For the text-containing cell, return its midpoint in [x, y] coordinate format. 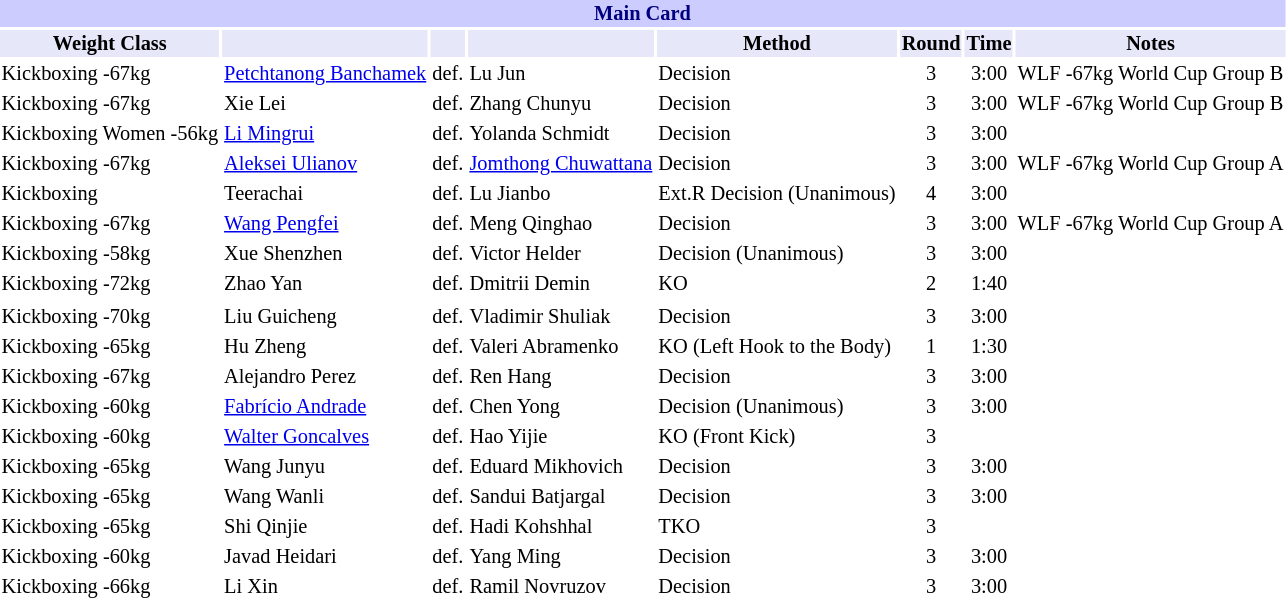
Valeri Abramenko [561, 346]
Javad Heidari [326, 556]
Xue Shenzhen [326, 254]
Hadi Kohshhal [561, 526]
Ren Hang [561, 376]
Li Mingrui [326, 134]
Ext.R Decision (Unanimous) [777, 194]
Lu Jun [561, 74]
Method [777, 44]
Main Card [642, 14]
KO [777, 284]
4 [931, 194]
Aleksei Ulianov [326, 164]
Eduard Mikhovich [561, 466]
Wang Pengfei [326, 224]
1:30 [989, 346]
KO (Front Kick) [777, 436]
Wang Junyu [326, 466]
Meng Qinghao [561, 224]
Shi Qinjie [326, 526]
Vladimir Shuliak [561, 316]
Round [931, 44]
Lu Jianbo [561, 194]
Hu Zheng [326, 346]
Dmitrii Demin [561, 284]
Notes [1150, 44]
Hao Yijie [561, 436]
Zhang Chunyu [561, 104]
TKO [777, 526]
Yang Ming [561, 556]
Liu Guicheng [326, 316]
Alejandro Perez [326, 376]
Wang Wanli [326, 496]
Sandui Batjargal [561, 496]
Yolanda Schmidt [561, 134]
Kickboxing Women -56kg [110, 134]
Petchtanong Banchamek [326, 74]
Time [989, 44]
1 [931, 346]
Fabrício Andrade [326, 406]
Teerachai [326, 194]
Victor Helder [561, 254]
1:40 [989, 284]
Chen Yong [561, 406]
Jomthong Chuwattana [561, 164]
Zhao Yan [326, 284]
Kickboxing [110, 194]
KO (Left Hook to the Body) [777, 346]
Kickboxing -72kg [110, 284]
Kickboxing -58kg [110, 254]
Xie Lei [326, 104]
2 [931, 284]
Walter Goncalves [326, 436]
Kickboxing -70kg [110, 316]
Weight Class [110, 44]
